Return the (x, y) coordinate for the center point of the cell that contains the specified text.  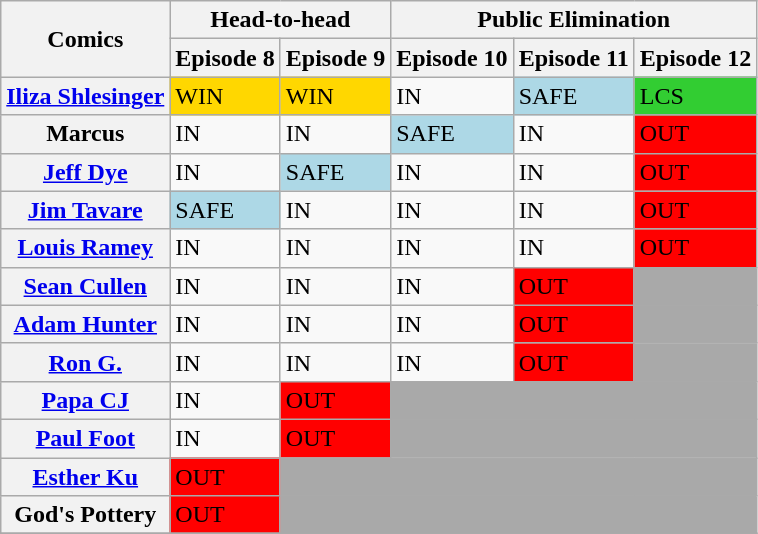
Jeff Dye (86, 172)
Paul Foot (86, 438)
Marcus (86, 134)
Esther Ku (86, 477)
Head-to-head (280, 20)
God's Pottery (86, 515)
Sean Cullen (86, 286)
Comics (86, 39)
Louis Ramey (86, 248)
Public Elimination (574, 20)
Papa CJ (86, 400)
LCS (695, 96)
Adam Hunter (86, 324)
Episode 10 (452, 58)
Ron G. (86, 362)
Episode 8 (225, 58)
Episode 11 (574, 58)
Iliza Shlesinger (86, 96)
Episode 12 (695, 58)
Jim Tavare (86, 210)
Episode 9 (335, 58)
